Capture the cell that displays the provided text and extract its [X, Y] central coordinate. 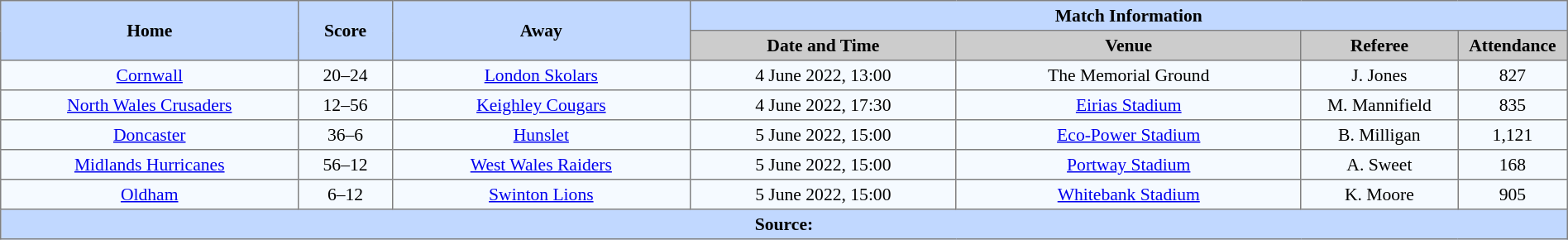
West Wales Raiders [541, 165]
Hunslet [541, 135]
Home [150, 31]
A. Sweet [1379, 165]
Date and Time [823, 46]
4 June 2022, 13:00 [823, 75]
835 [1513, 105]
Swinton Lions [541, 194]
Attendance [1513, 46]
Eirias Stadium [1128, 105]
36–6 [346, 135]
M. Mannifield [1379, 105]
905 [1513, 194]
Keighley Cougars [541, 105]
Midlands Hurricanes [150, 165]
K. Moore [1379, 194]
Whitebank Stadium [1128, 194]
Doncaster [150, 135]
Source: [784, 224]
London Skolars [541, 75]
Referee [1379, 46]
North Wales Crusaders [150, 105]
The Memorial Ground [1128, 75]
Eco-Power Stadium [1128, 135]
J. Jones [1379, 75]
20–24 [346, 75]
Cornwall [150, 75]
Portway Stadium [1128, 165]
12–56 [346, 105]
B. Milligan [1379, 135]
Score [346, 31]
Match Information [1128, 16]
56–12 [346, 165]
168 [1513, 165]
Away [541, 31]
Venue [1128, 46]
1,121 [1513, 135]
827 [1513, 75]
Oldham [150, 194]
4 June 2022, 17:30 [823, 105]
6–12 [346, 194]
